Identify which cell holds the provided text, then report its (X, Y) central coordinate. 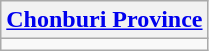
Chonburi Province (104, 20)
